For the text-containing cell, return its midpoint in (X, Y) coordinate format. 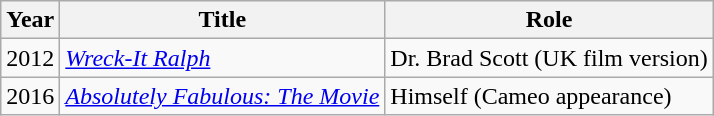
Wreck-It Ralph (222, 58)
Dr. Brad Scott (UK film version) (549, 58)
Year (30, 20)
Absolutely Fabulous: The Movie (222, 96)
Himself (Cameo appearance) (549, 96)
2016 (30, 96)
2012 (30, 58)
Role (549, 20)
Title (222, 20)
